Detect which cell encompasses the target text, then output its [x, y] center coordinate. 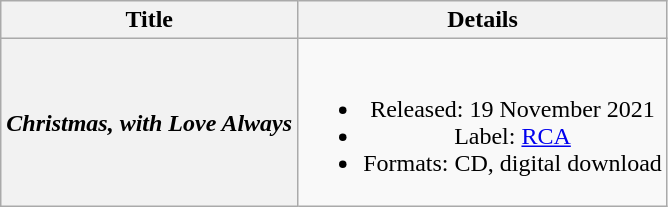
Title [150, 20]
Details [483, 20]
Christmas, with Love Always [150, 122]
Released: 19 November 2021Label: RCAFormats: CD, digital download [483, 122]
